Return the [X, Y] coordinate for the center point of the cell that contains the specified text.  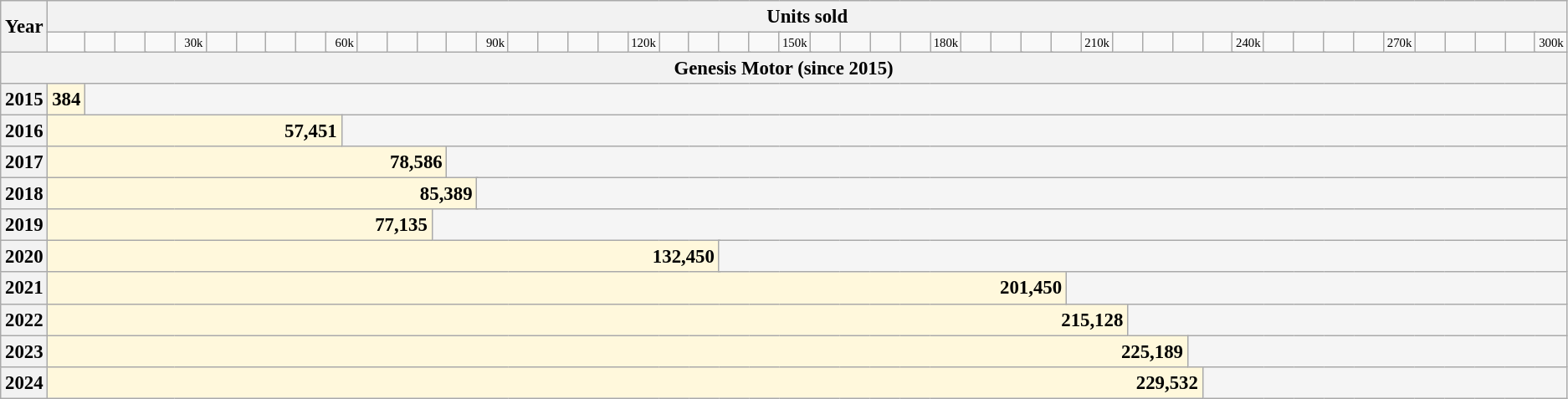
201,450 [557, 289]
384 [67, 100]
90k [492, 43]
2017 [24, 162]
Genesis Motor (since 2015) [784, 68]
300k [1550, 43]
2022 [24, 320]
225,189 [617, 351]
85,389 [263, 194]
240k [1248, 43]
Year [24, 27]
2020 [24, 257]
57,451 [194, 131]
150k [795, 43]
60k [341, 43]
78,586 [248, 162]
2021 [24, 289]
2019 [24, 225]
Units sold [807, 17]
132,450 [383, 257]
180k [945, 43]
120k [643, 43]
2023 [24, 351]
210k [1096, 43]
270k [1399, 43]
215,128 [587, 320]
2015 [24, 100]
2018 [24, 194]
30k [191, 43]
2016 [24, 131]
77,135 [239, 225]
2024 [24, 382]
229,532 [625, 382]
